Extract the (X, Y) coordinate from the center of the cell holding the provided text.  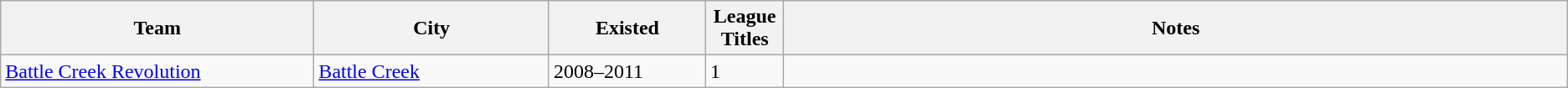
Team (157, 28)
2008–2011 (627, 71)
League Titles (745, 28)
Notes (1176, 28)
1 (745, 71)
Battle Creek (432, 71)
Existed (627, 28)
Battle Creek Revolution (157, 71)
City (432, 28)
